Identify which cell holds the provided text, then report its (x, y) central coordinate. 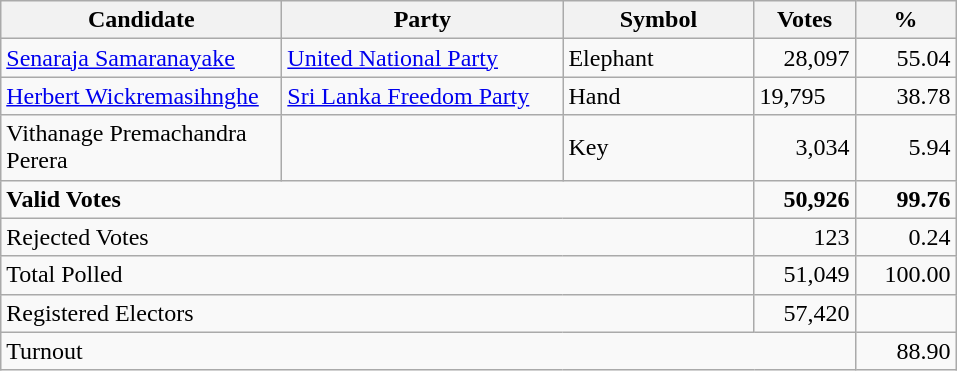
3,034 (804, 148)
28,097 (804, 58)
88.90 (906, 351)
Candidate (142, 20)
55.04 (906, 58)
Senaraja Samaranayake (142, 58)
123 (804, 237)
Vithanage Premachandra Perera (142, 148)
Turnout (428, 351)
Elephant (658, 58)
Key (658, 148)
Party (422, 20)
50,926 (804, 199)
100.00 (906, 275)
Valid Votes (378, 199)
38.78 (906, 96)
Total Polled (378, 275)
Rejected Votes (378, 237)
57,420 (804, 313)
0.24 (906, 237)
51,049 (804, 275)
5.94 (906, 148)
Registered Electors (378, 313)
19,795 (804, 96)
99.76 (906, 199)
% (906, 20)
Herbert Wickremasihnghe (142, 96)
Votes (804, 20)
Sri Lanka Freedom Party (422, 96)
United National Party (422, 58)
Hand (658, 96)
Symbol (658, 20)
